From the cell containing the given text, extract its center point as (X, Y) coordinate. 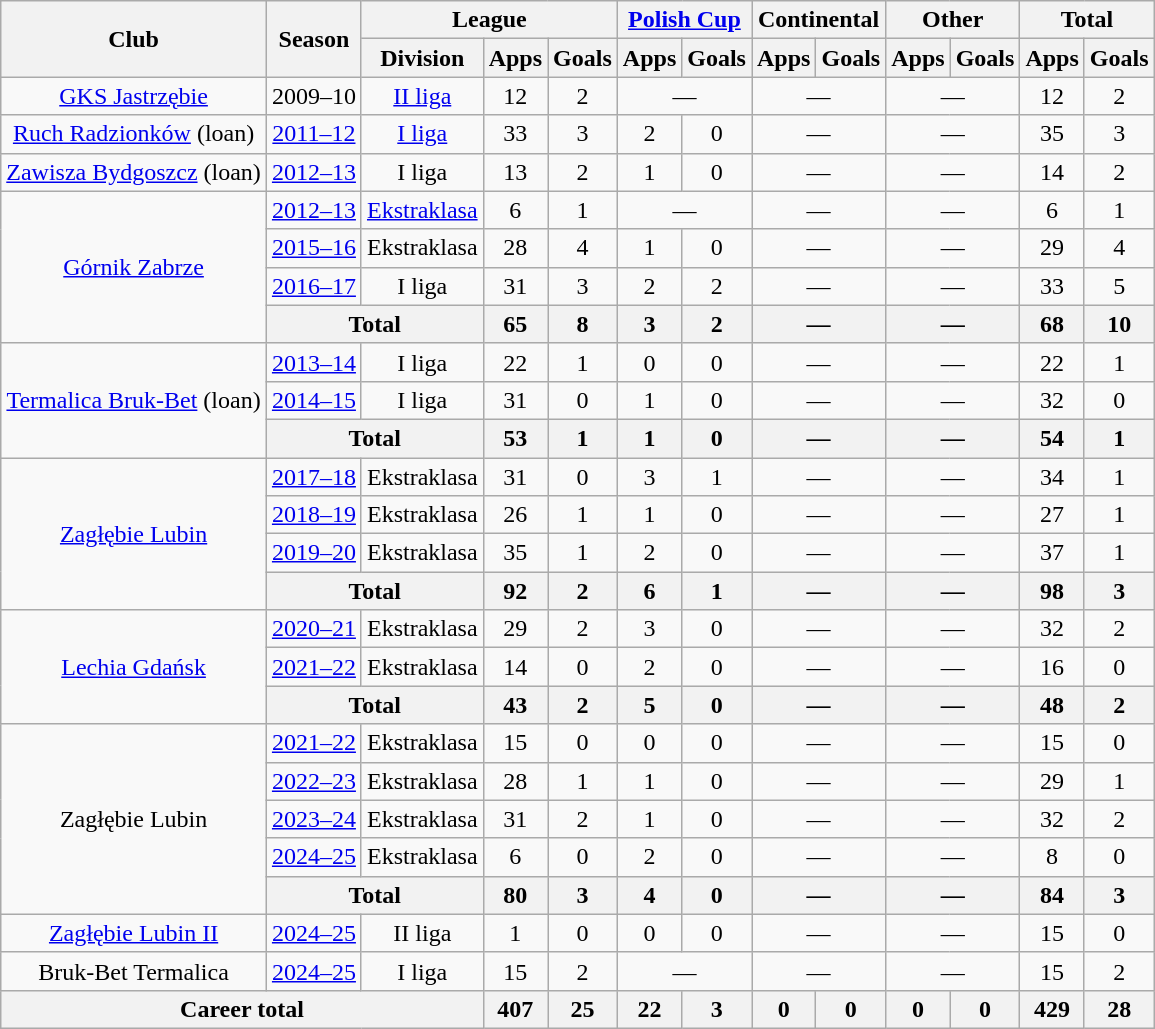
53 (515, 438)
Zawisza Bydgoszcz (loan) (134, 172)
Termalica Bruk-Bet (loan) (134, 400)
43 (515, 705)
54 (1052, 438)
Career total (242, 1009)
2017–18 (314, 477)
27 (1052, 515)
10 (1119, 324)
Ruch Radzionków (loan) (134, 134)
2019–20 (314, 553)
Górnik Zabrze (134, 267)
13 (515, 172)
65 (515, 324)
68 (1052, 324)
84 (1052, 895)
Division (422, 58)
Club (134, 39)
429 (1052, 1009)
26 (515, 515)
Continental (819, 20)
2018–19 (314, 515)
2020–21 (314, 629)
48 (1052, 705)
Other (953, 20)
92 (515, 591)
2013–14 (314, 362)
2022–23 (314, 781)
2009–10 (314, 96)
Lechia Gdańsk (134, 667)
34 (1052, 477)
2016–17 (314, 286)
Season (314, 39)
2014–15 (314, 400)
98 (1052, 591)
GKS Jastrzębie (134, 96)
16 (1052, 667)
80 (515, 895)
407 (515, 1009)
Zagłębie Lubin II (134, 933)
2015–16 (314, 248)
League (489, 20)
Polish Cup (684, 20)
37 (1052, 553)
25 (583, 1009)
2011–12 (314, 134)
2023–24 (314, 819)
Bruk-Bet Termalica (134, 971)
